From the cell containing the given text, extract its center point as [x, y] coordinate. 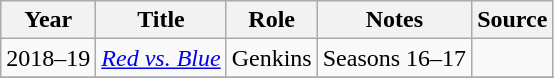
Genkins [272, 58]
Year [48, 20]
2018–19 [48, 58]
Seasons 16–17 [394, 58]
Red vs. Blue [161, 58]
Title [161, 20]
Notes [394, 20]
Role [272, 20]
Source [512, 20]
